Identify which cell holds the provided text, then report its [x, y] central coordinate. 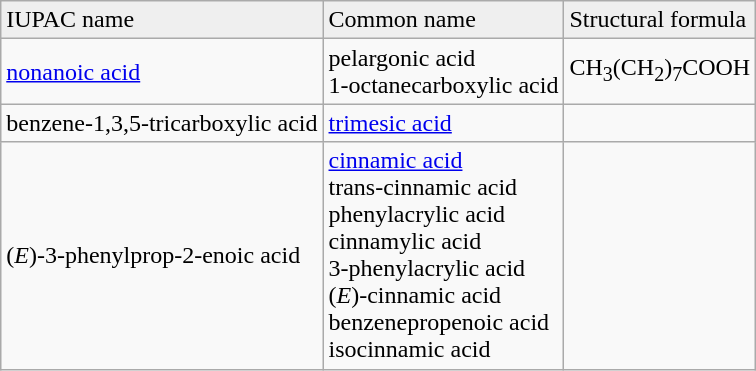
(E)-3-phenylprop-2-enoic acid [162, 256]
cinnamic acidtrans-cinnamic acidphenylacrylic acidcinnamylic acid3-phenylacrylic acid(E)-cinnamic acidbenzenepropenoic acidisocinnamic acid [444, 256]
pelargonic acid1-octanecarboxylic acid [444, 72]
nonanoic acid [162, 72]
CH3(CH2)7COOH [660, 72]
IUPAC name [162, 20]
Common name [444, 20]
Structural formula [660, 20]
benzene-1,3,5-tricarboxylic acid [162, 123]
trimesic acid [444, 123]
